Return the (x, y) coordinate for the center point of the cell that contains the specified text.  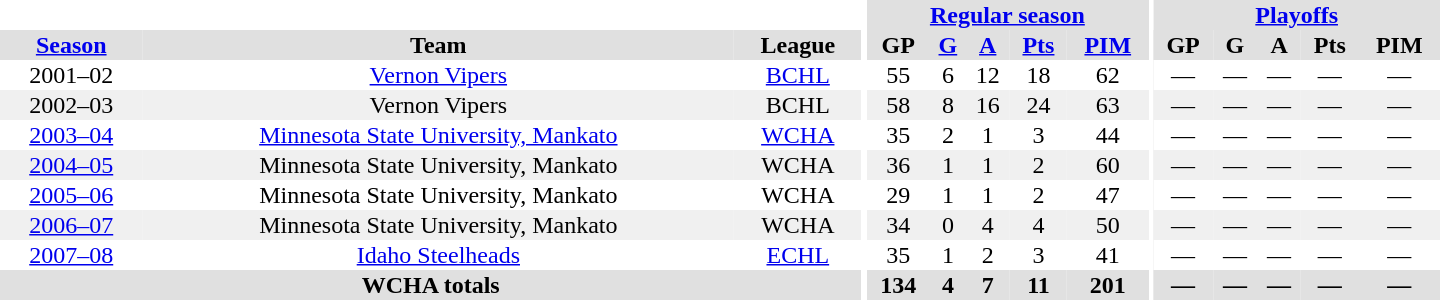
2005–06 (71, 195)
34 (898, 225)
18 (1038, 75)
16 (988, 105)
WCHA totals (430, 285)
134 (898, 285)
2007–08 (71, 255)
12 (988, 75)
2002–03 (71, 105)
41 (1108, 255)
7 (988, 285)
Team (438, 45)
2006–07 (71, 225)
Playoffs (1296, 15)
ECHL (798, 255)
29 (898, 195)
24 (1038, 105)
8 (948, 105)
62 (1108, 75)
2001–02 (71, 75)
44 (1108, 135)
58 (898, 105)
63 (1108, 105)
47 (1108, 195)
2004–05 (71, 165)
0 (948, 225)
League (798, 45)
Season (71, 45)
55 (898, 75)
Idaho Steelheads (438, 255)
201 (1108, 285)
36 (898, 165)
60 (1108, 165)
6 (948, 75)
2003–04 (71, 135)
50 (1108, 225)
Regular season (1007, 15)
11 (1038, 285)
